Return [x, y] of the center of cell containing provided text 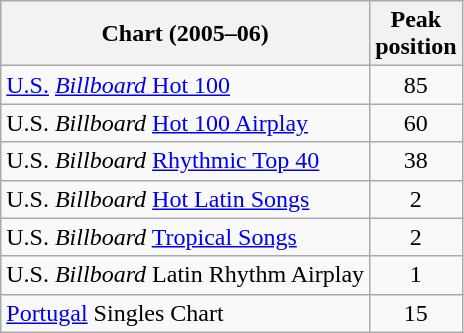
1 [416, 275]
Chart (2005–06) [186, 34]
U.S. Billboard Tropical Songs [186, 237]
U.S. Billboard Hot 100 Airplay [186, 123]
U.S. Billboard Hot 100 [186, 85]
U.S. Billboard Rhythmic Top 40 [186, 161]
15 [416, 313]
Portugal Singles Chart [186, 313]
85 [416, 85]
Peakposition [416, 34]
38 [416, 161]
U.S. Billboard Hot Latin Songs [186, 199]
U.S. Billboard Latin Rhythm Airplay [186, 275]
60 [416, 123]
